Identify which cell holds the provided text, then report its [X, Y] central coordinate. 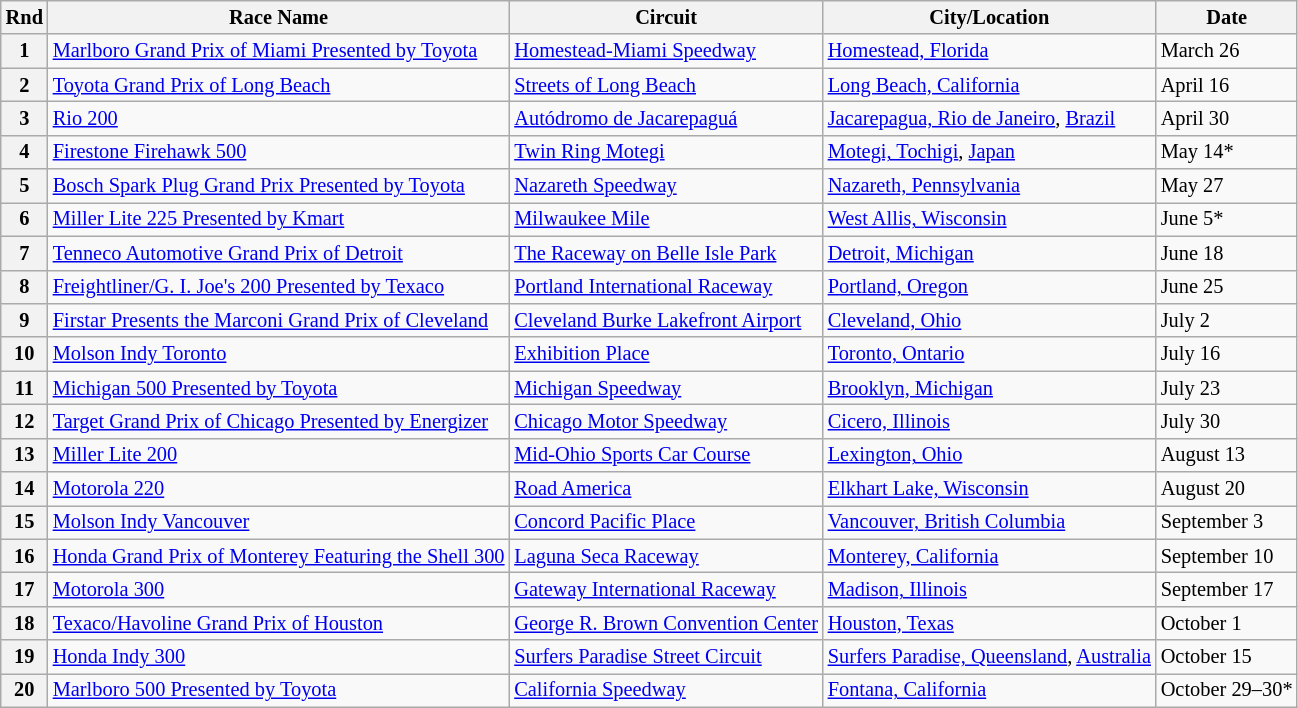
August 20 [1227, 489]
Texaco/Havoline Grand Prix of Houston [279, 623]
Toronto, Ontario [990, 354]
Homestead-Miami Speedway [666, 51]
Circuit [666, 17]
Elkhart Lake, Wisconsin [990, 489]
7 [24, 253]
Target Grand Prix of Chicago Presented by Energizer [279, 421]
West Allis, Wisconsin [990, 219]
Molson Indy Vancouver [279, 522]
Marlboro 500 Presented by Toyota [279, 690]
Portland International Raceway [666, 287]
George R. Brown Convention Center [666, 623]
Concord Pacific Place [666, 522]
September 3 [1227, 522]
Nazareth Speedway [666, 186]
15 [24, 522]
Vancouver, British Columbia [990, 522]
Firestone Firehawk 500 [279, 152]
8 [24, 287]
Rio 200 [279, 118]
The Raceway on Belle Isle Park [666, 253]
Long Beach, California [990, 85]
6 [24, 219]
16 [24, 556]
City/Location [990, 17]
Rnd [24, 17]
September 10 [1227, 556]
Tenneco Automotive Grand Prix of Detroit [279, 253]
Bosch Spark Plug Grand Prix Presented by Toyota [279, 186]
Freightliner/G. I. Joe's 200 Presented by Texaco [279, 287]
August 13 [1227, 455]
10 [24, 354]
Lexington, Ohio [990, 455]
July 16 [1227, 354]
June 5* [1227, 219]
Autódromo de Jacarepaguá [666, 118]
14 [24, 489]
Honda Indy 300 [279, 657]
1 [24, 51]
9 [24, 320]
19 [24, 657]
Firstar Presents the Marconi Grand Prix of Cleveland [279, 320]
4 [24, 152]
Nazareth, Pennsylvania [990, 186]
Motorola 220 [279, 489]
April 16 [1227, 85]
July 2 [1227, 320]
Portland, Oregon [990, 287]
Twin Ring Motegi [666, 152]
September 17 [1227, 589]
Homestead, Florida [990, 51]
Motegi, Tochigi, Japan [990, 152]
June 18 [1227, 253]
Miller Lite 200 [279, 455]
13 [24, 455]
Chicago Motor Speedway [666, 421]
Streets of Long Beach [666, 85]
12 [24, 421]
June 25 [1227, 287]
2 [24, 85]
5 [24, 186]
Marlboro Grand Prix of Miami Presented by Toyota [279, 51]
Toyota Grand Prix of Long Beach [279, 85]
Miller Lite 225 Presented by Kmart [279, 219]
April 30 [1227, 118]
California Speedway [666, 690]
March 26 [1227, 51]
May 14* [1227, 152]
Jacarepagua, Rio de Janeiro, Brazil [990, 118]
Fontana, California [990, 690]
Cicero, Illinois [990, 421]
October 15 [1227, 657]
18 [24, 623]
Madison, Illinois [990, 589]
Cleveland, Ohio [990, 320]
Molson Indy Toronto [279, 354]
October 1 [1227, 623]
Michigan 500 Presented by Toyota [279, 388]
20 [24, 690]
Gateway International Raceway [666, 589]
Laguna Seca Raceway [666, 556]
Motorola 300 [279, 589]
Date [1227, 17]
Surfers Paradise Street Circuit [666, 657]
Houston, Texas [990, 623]
3 [24, 118]
Monterey, California [990, 556]
Michigan Speedway [666, 388]
Honda Grand Prix of Monterey Featuring the Shell 300 [279, 556]
Cleveland Burke Lakefront Airport [666, 320]
Detroit, Michigan [990, 253]
17 [24, 589]
October 29–30* [1227, 690]
Mid-Ohio Sports Car Course [666, 455]
July 30 [1227, 421]
11 [24, 388]
Brooklyn, Michigan [990, 388]
Road America [666, 489]
Surfers Paradise, Queensland, Australia [990, 657]
Exhibition Place [666, 354]
May 27 [1227, 186]
July 23 [1227, 388]
Milwaukee Mile [666, 219]
Race Name [279, 17]
